Locate the cell with the specified text and output its (x, y) center coordinate. 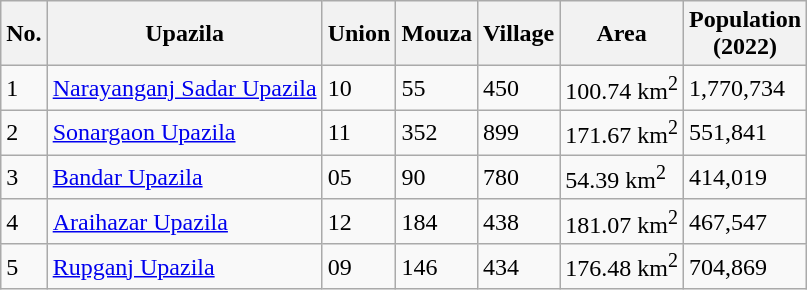
1 (24, 88)
704,869 (746, 266)
Mouza (437, 34)
352 (437, 132)
10 (359, 88)
780 (519, 178)
1,770,734 (746, 88)
12 (359, 222)
Rupganj Upazila (184, 266)
Upazila (184, 34)
Union (359, 34)
11 (359, 132)
3 (24, 178)
54.39 km2 (622, 178)
450 (519, 88)
171.67 km2 (622, 132)
100.74 km2 (622, 88)
5 (24, 266)
899 (519, 132)
No. (24, 34)
90 (437, 178)
05 (359, 178)
434 (519, 266)
Area (622, 34)
09 (359, 266)
Village (519, 34)
176.48 km2 (622, 266)
146 (437, 266)
Bandar Upazila (184, 178)
Araihazar Upazila (184, 222)
181.07 km2 (622, 222)
438 (519, 222)
414,019 (746, 178)
2 (24, 132)
184 (437, 222)
4 (24, 222)
467,547 (746, 222)
Sonargaon Upazila (184, 132)
55 (437, 88)
Narayanganj Sadar Upazila (184, 88)
551,841 (746, 132)
Population(2022) (746, 34)
